Output the (X, Y) coordinate of the center of the cell containing the given text.  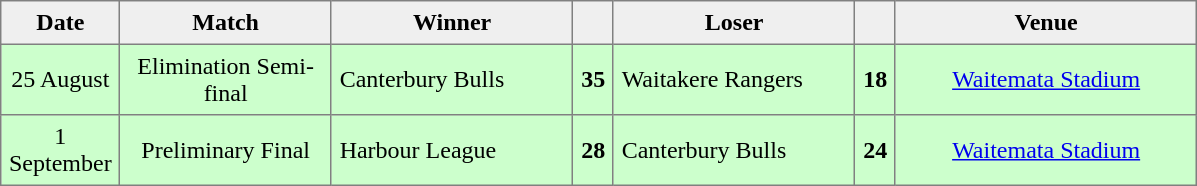
24 (875, 150)
18 (875, 79)
Winner (452, 23)
Venue (1046, 23)
Loser (734, 23)
Harbour League (452, 150)
35 (593, 79)
25 August (60, 79)
Elimination Semi-final (226, 79)
1 September (60, 150)
Preliminary Final (226, 150)
Waitakere Rangers (734, 79)
Match (226, 23)
Date (60, 23)
28 (593, 150)
